Return [x, y] of the center of cell containing provided text 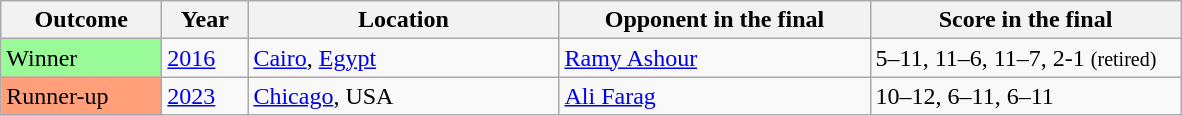
Year [205, 20]
Outcome [82, 20]
10–12, 6–11, 6–11 [1026, 96]
2023 [205, 96]
Location [404, 20]
Runner-up [82, 96]
Ali Farag [714, 96]
5–11, 11–6, 11–7, 2-1 (retired) [1026, 58]
Opponent in the final [714, 20]
Score in the final [1026, 20]
2016 [205, 58]
Winner [82, 58]
Ramy Ashour [714, 58]
Chicago, USA [404, 96]
Cairo, Egypt [404, 58]
